Return the (x, y) coordinate for the center point of the cell that contains the specified text.  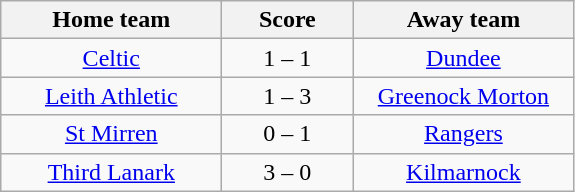
0 – 1 (288, 134)
1 – 3 (288, 96)
St Mirren (112, 134)
Score (288, 20)
Home team (112, 20)
Dundee (464, 58)
Kilmarnock (464, 172)
Leith Athletic (112, 96)
Greenock Morton (464, 96)
1 – 1 (288, 58)
Away team (464, 20)
3 – 0 (288, 172)
Third Lanark (112, 172)
Celtic (112, 58)
Rangers (464, 134)
